Return the [X, Y] coordinate for the center point of the cell that contains the specified text.  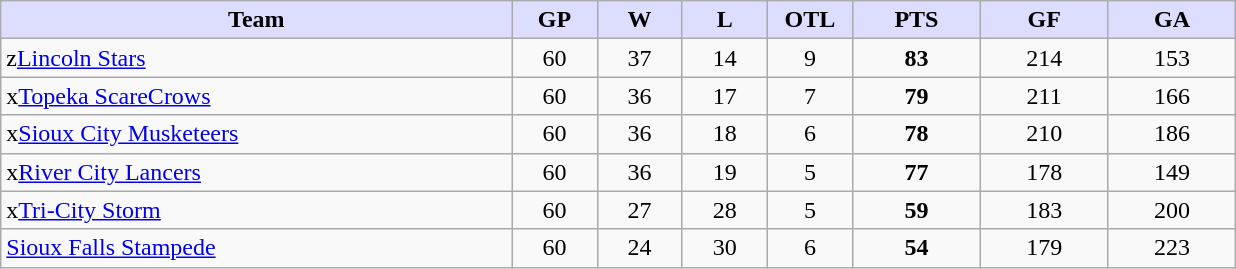
OTL [810, 20]
153 [1172, 58]
xRiver City Lancers [256, 172]
54 [917, 248]
Sioux Falls Stampede [256, 248]
24 [640, 248]
37 [640, 58]
Team [256, 20]
19 [724, 172]
xTri-City Storm [256, 210]
211 [1044, 96]
GA [1172, 20]
PTS [917, 20]
149 [1172, 172]
186 [1172, 134]
210 [1044, 134]
179 [1044, 248]
GP [554, 20]
30 [724, 248]
GF [1044, 20]
223 [1172, 248]
28 [724, 210]
79 [917, 96]
xSioux City Musketeers [256, 134]
7 [810, 96]
166 [1172, 96]
83 [917, 58]
xTopeka ScareCrows [256, 96]
59 [917, 210]
200 [1172, 210]
zLincoln Stars [256, 58]
178 [1044, 172]
17 [724, 96]
18 [724, 134]
183 [1044, 210]
14 [724, 58]
78 [917, 134]
77 [917, 172]
W [640, 20]
214 [1044, 58]
9 [810, 58]
27 [640, 210]
L [724, 20]
